Return (X, Y) of the center of cell containing provided text 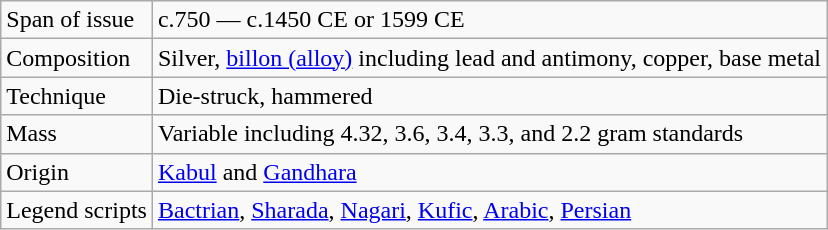
c.750 — c.1450 CE or 1599 CE (489, 20)
Die-struck, hammered (489, 96)
Silver, billon (alloy) including lead and antimony, copper, base metal (489, 58)
Composition (77, 58)
Variable including 4.32, 3.6, 3.4, 3.3, and 2.2 gram standards (489, 134)
Technique (77, 96)
Legend scripts (77, 210)
Span of issue (77, 20)
Mass (77, 134)
Origin (77, 172)
Bactrian, Sharada, Nagari, Kufic, Arabic, Persian (489, 210)
Kabul and Gandhara (489, 172)
